Scan for the cell matching the given text and deliver its [X, Y] coordinate at center. 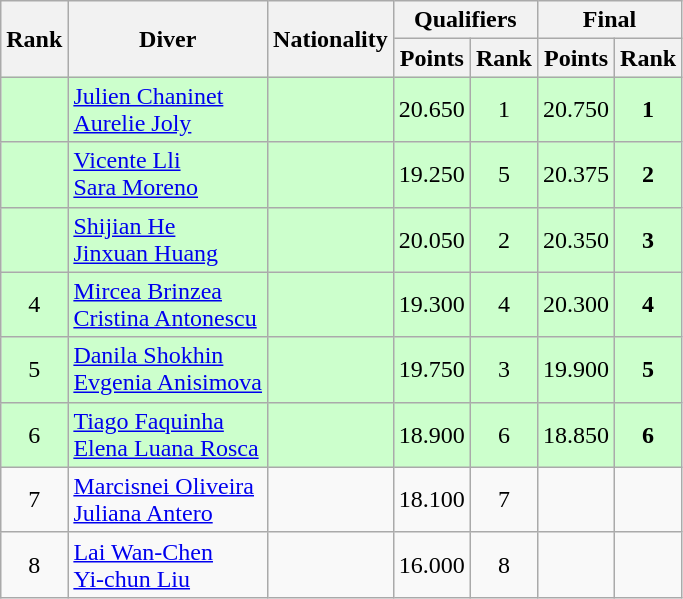
19.300 [432, 304]
Qualifiers [465, 20]
19.750 [432, 370]
20.375 [576, 174]
Nationality [331, 39]
18.100 [432, 500]
18.900 [432, 434]
16.000 [432, 564]
Mircea BrinzeaCristina Antonescu [168, 304]
Vicente LliSara Moreno [168, 174]
20.300 [576, 304]
Diver [168, 39]
20.650 [432, 110]
19.900 [576, 370]
Tiago FaquinhaElena Luana Rosca [168, 434]
20.050 [432, 240]
20.350 [576, 240]
Lai Wan-ChenYi-chun Liu [168, 564]
18.850 [576, 434]
Danila ShokhinEvgenia Anisimova [168, 370]
20.750 [576, 110]
19.250 [432, 174]
Julien ChaninetAurelie Joly [168, 110]
Final [609, 20]
Shijian HeJinxuan Huang [168, 240]
Marcisnei OliveiraJuliana Antero [168, 500]
